Return the [x, y] coordinate for the center point of the cell that contains the specified text.  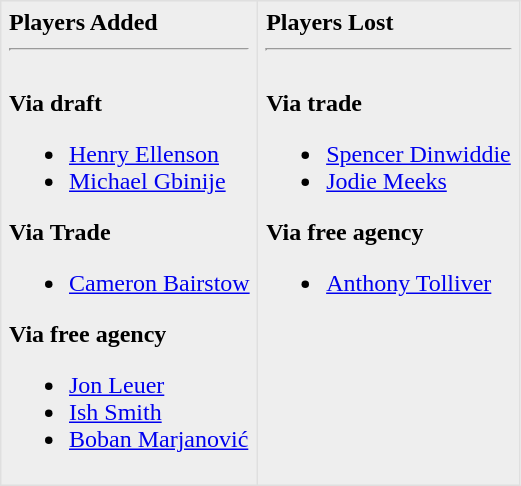
Players Added Via draftHenry EllensonMichael GbinijeVia TradeCameron BairstowVia free agencyJon LeuerIsh SmithBoban Marjanović [130, 243]
Players Lost Via tradeSpencer DinwiddieJodie MeeksVia free agencyAnthony Tolliver [388, 243]
